Detect which cell encompasses the target text, then output its (x, y) center coordinate. 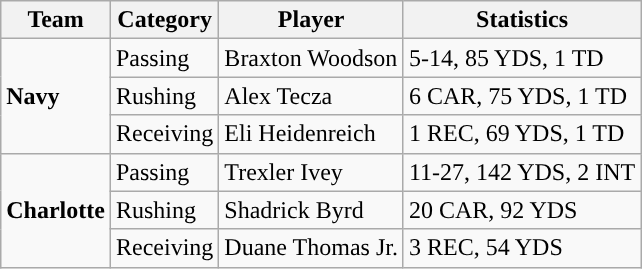
11-27, 142 YDS, 2 INT (522, 172)
Shadrick Byrd (312, 210)
Team (56, 20)
6 CAR, 75 YDS, 1 TD (522, 96)
Statistics (522, 20)
Trexler Ivey (312, 172)
Navy (56, 96)
5-14, 85 YDS, 1 TD (522, 58)
Alex Tecza (312, 96)
20 CAR, 92 YDS (522, 210)
3 REC, 54 YDS (522, 248)
Charlotte (56, 210)
Category (164, 20)
Eli Heidenreich (312, 134)
Player (312, 20)
Duane Thomas Jr. (312, 248)
Braxton Woodson (312, 58)
1 REC, 69 YDS, 1 TD (522, 134)
